Pinpoint the cell where the given text exists, returning its (X, Y) midpoint coordinate. 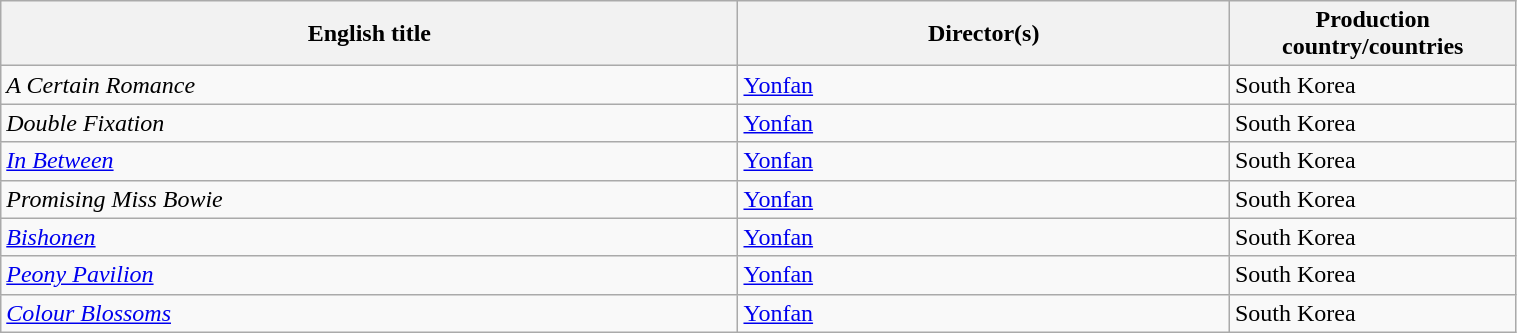
Peony Pavilion (370, 275)
In Between (370, 161)
Double Fixation (370, 123)
English title (370, 34)
Director(s) (984, 34)
Production country/countries (1372, 34)
Promising Miss Bowie (370, 199)
A Certain Romance (370, 85)
Colour Blossoms (370, 313)
Bishonen (370, 237)
